Search for the cell housing the specified text and yield its [X, Y] center coordinate. 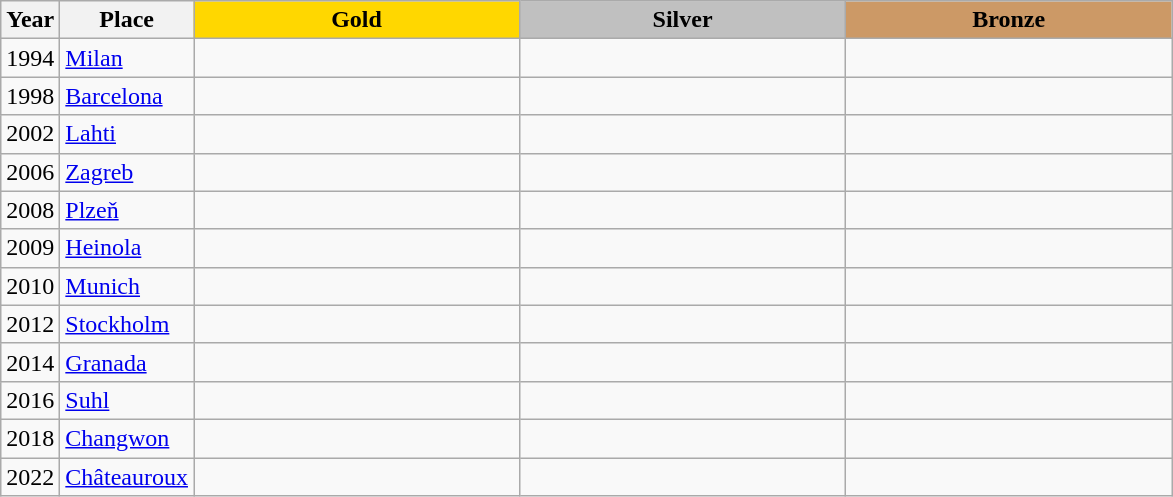
Zagreb [127, 172]
Silver [683, 20]
Changwon [127, 438]
Granada [127, 362]
2009 [30, 248]
2014 [30, 362]
Bronze [1009, 20]
Munich [127, 286]
Châteauroux [127, 477]
Suhl [127, 400]
2022 [30, 477]
2012 [30, 324]
2016 [30, 400]
Heinola [127, 248]
2018 [30, 438]
2006 [30, 172]
2002 [30, 134]
Lahti [127, 134]
2008 [30, 210]
1998 [30, 96]
2010 [30, 286]
Plzeň [127, 210]
Milan [127, 58]
Year [30, 20]
Gold [357, 20]
Barcelona [127, 96]
Stockholm [127, 324]
Place [127, 20]
1994 [30, 58]
